Return [x, y] of the center of cell containing provided text 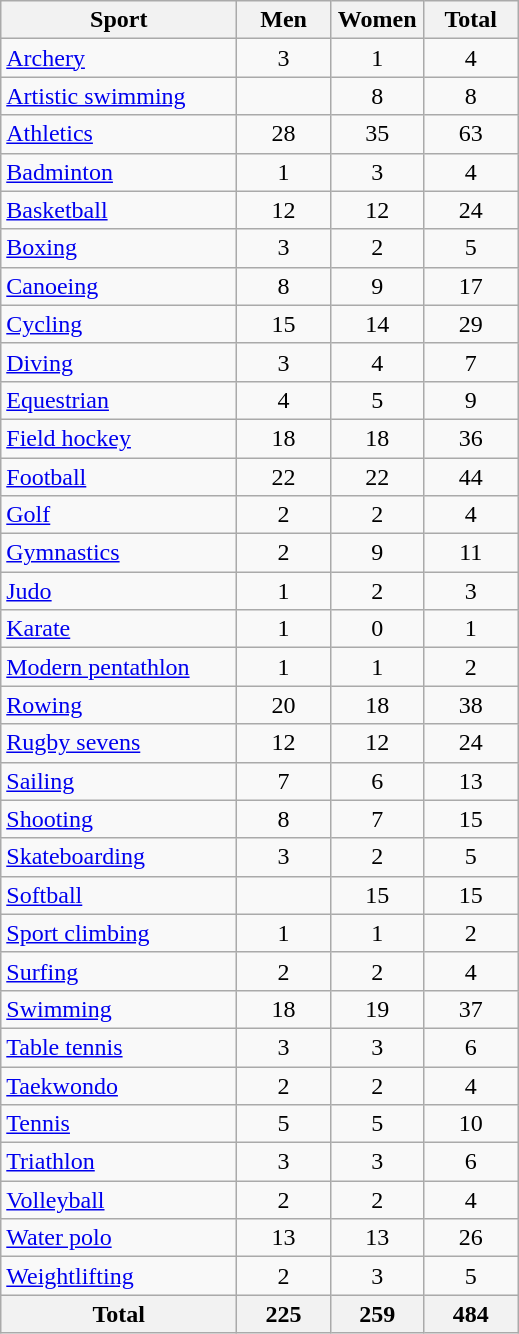
Swimming [119, 1009]
Badminton [119, 172]
259 [377, 1314]
63 [471, 134]
Softball [119, 895]
Boxing [119, 248]
Volleyball [119, 1200]
Artistic swimming [119, 96]
35 [377, 134]
Basketball [119, 210]
Men [284, 20]
Rugby sevens [119, 743]
Sport [119, 20]
Sport climbing [119, 933]
Women [377, 20]
Surfing [119, 971]
484 [471, 1314]
Field hockey [119, 438]
0 [377, 629]
17 [471, 286]
225 [284, 1314]
14 [377, 324]
29 [471, 324]
Modern pentathlon [119, 667]
28 [284, 134]
Karate [119, 629]
Weightlifting [119, 1276]
Gymnastics [119, 553]
37 [471, 1009]
Athletics [119, 134]
11 [471, 553]
Tennis [119, 1124]
44 [471, 477]
10 [471, 1124]
Skateboarding [119, 857]
19 [377, 1009]
36 [471, 438]
Archery [119, 58]
Rowing [119, 705]
Water polo [119, 1238]
26 [471, 1238]
Shooting [119, 819]
20 [284, 705]
Taekwondo [119, 1085]
Cycling [119, 324]
Diving [119, 362]
Judo [119, 591]
Equestrian [119, 400]
Canoeing [119, 286]
38 [471, 705]
Football [119, 477]
Golf [119, 515]
Sailing [119, 781]
Table tennis [119, 1047]
Triathlon [119, 1162]
